From the cell containing the given text, extract its center point as [x, y] coordinate. 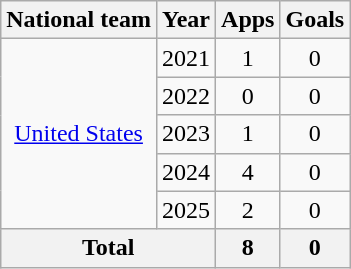
2024 [186, 172]
National team [79, 20]
United States [79, 134]
2023 [186, 134]
Total [108, 248]
8 [248, 248]
2021 [186, 58]
Year [186, 20]
Goals [315, 20]
2022 [186, 96]
Apps [248, 20]
2025 [186, 210]
2 [248, 210]
4 [248, 172]
